Locate the cell with the specified text and output its [x, y] center coordinate. 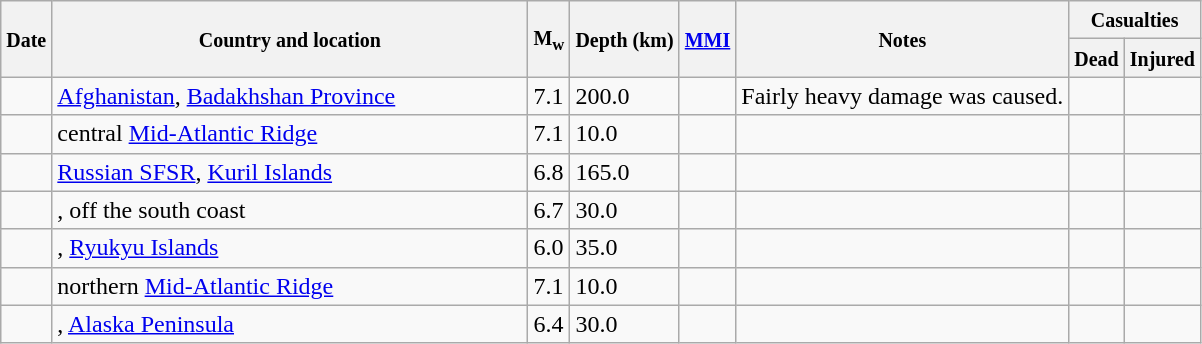
35.0 [624, 248]
Date [26, 39]
, Alaska Peninsula [290, 324]
6.0 [549, 248]
, Ryukyu Islands [290, 248]
Fairly heavy damage was caused. [902, 96]
165.0 [624, 172]
Notes [902, 39]
Injured [1162, 58]
Afghanistan, Badakhshan Province [290, 96]
6.8 [549, 172]
Country and location [290, 39]
6.7 [549, 210]
Casualties [1135, 20]
Dead [1097, 58]
200.0 [624, 96]
northern Mid-Atlantic Ridge [290, 286]
MMI [708, 39]
Mw [549, 39]
, off the south coast [290, 210]
Russian SFSR, Kuril Islands [290, 172]
Depth (km) [624, 39]
6.4 [549, 324]
central Mid-Atlantic Ridge [290, 134]
